Search for the cell housing the specified text and yield its (x, y) center coordinate. 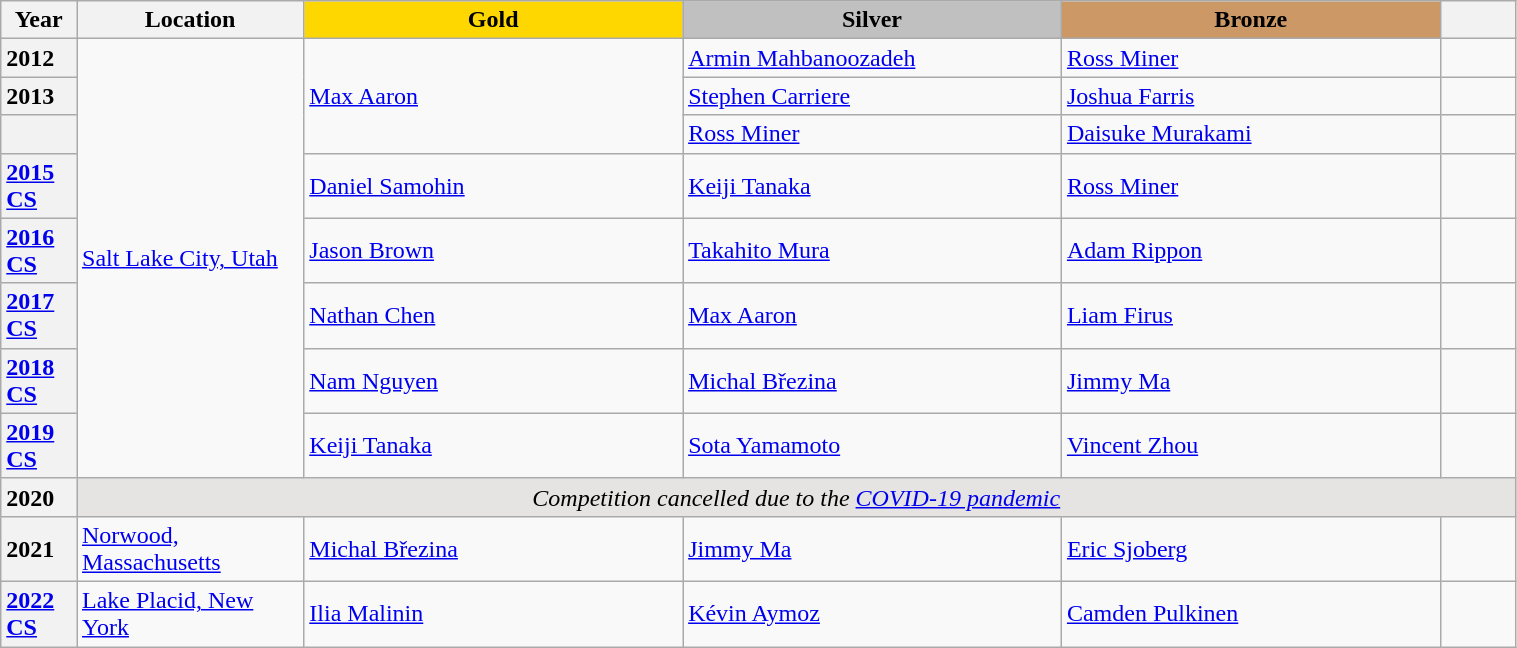
Nam Nguyen (494, 380)
2017 CS (39, 316)
Takahito Mura (872, 250)
2013 (39, 96)
Liam Firus (1250, 316)
Salt Lake City, Utah (190, 259)
Camden Pulkinen (1250, 614)
Kévin Aymoz (872, 614)
2016 CS (39, 250)
Jason Brown (494, 250)
Sota Yamamoto (872, 446)
Daniel Samohin (494, 186)
Eric Sjoberg (1250, 548)
Competition cancelled due to the COVID-19 pandemic (796, 497)
Silver (872, 20)
Year (39, 20)
Bronze (1250, 20)
Location (190, 20)
Stephen Carriere (872, 96)
2012 (39, 58)
Lake Placid, New York (190, 614)
Gold (494, 20)
2018 CS (39, 380)
2022 CS (39, 614)
2021 (39, 548)
Norwood, Massachusetts (190, 548)
Daisuke Murakami (1250, 134)
Armin Mahbanoozadeh (872, 58)
Vincent Zhou (1250, 446)
2015 CS (39, 186)
Nathan Chen (494, 316)
Joshua Farris (1250, 96)
2019 CS (39, 446)
2020 (39, 497)
Ilia Malinin (494, 614)
Adam Rippon (1250, 250)
